Determine the [x, y] coordinate at the center of the cell enclosing the given text.  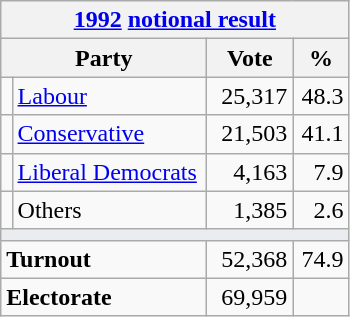
4,163 [250, 172]
1992 notional result [175, 20]
Labour [110, 96]
7.9 [321, 172]
Vote [250, 58]
Others [110, 210]
Turnout [104, 259]
2.6 [321, 210]
41.1 [321, 134]
25,317 [250, 96]
48.3 [321, 96]
69,959 [250, 297]
Conservative [110, 134]
74.9 [321, 259]
Liberal Democrats [110, 172]
% [321, 58]
Electorate [104, 297]
21,503 [250, 134]
52,368 [250, 259]
Party [104, 58]
1,385 [250, 210]
